Return (X, Y) of the center of cell containing provided text 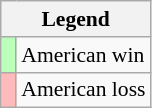
Legend (76, 19)
American loss (83, 90)
American win (83, 55)
